For the text-containing cell, return its midpoint in (X, Y) coordinate format. 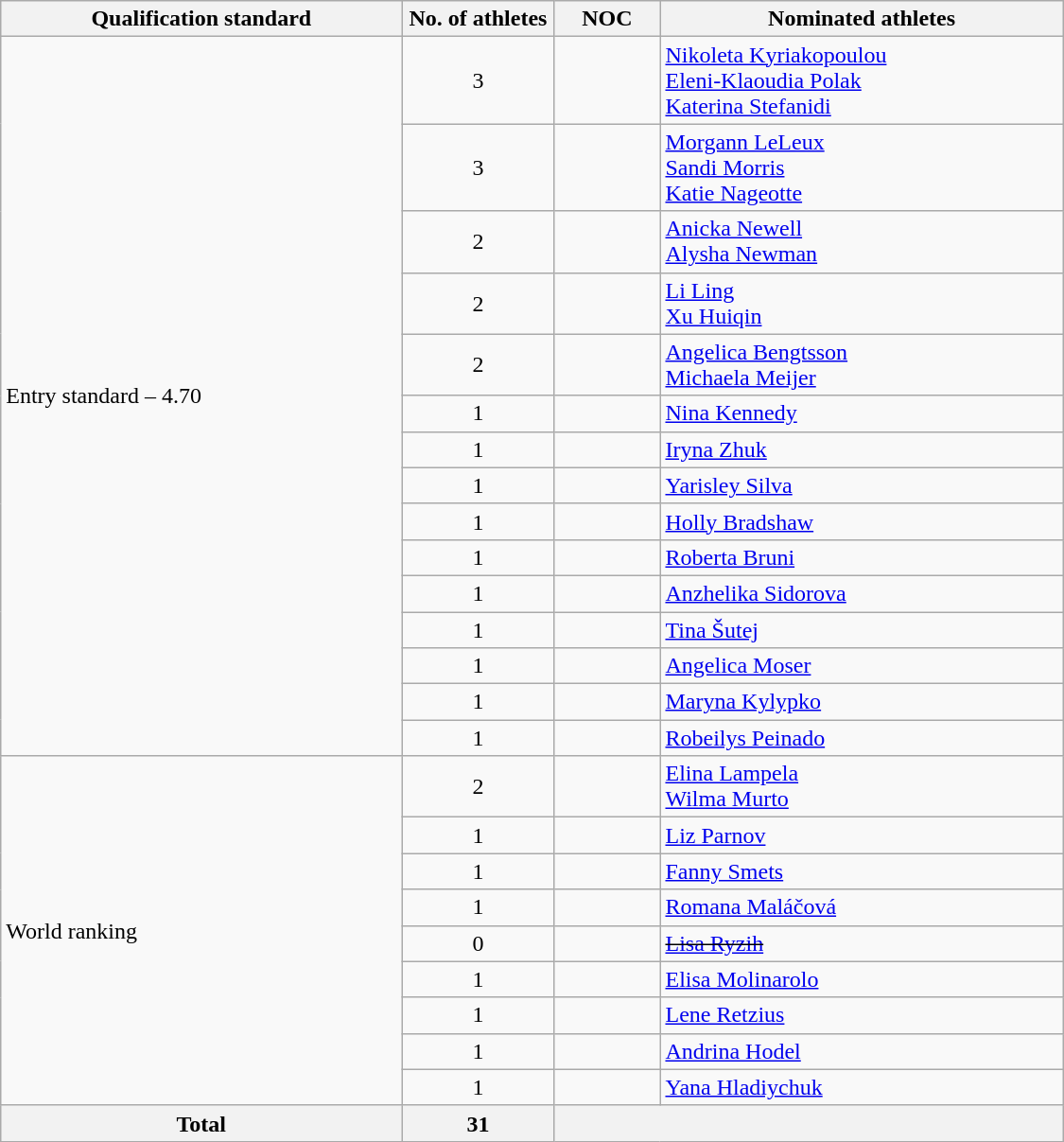
World ranking (201, 931)
Nikoleta KyriakopoulouEleni-Klaoudia PolakKaterina Stefanidi (862, 80)
Anzhelika Sidorova (862, 593)
Qualification standard (201, 19)
Nina Kennedy (862, 413)
Maryna Kylypko (862, 702)
Fanny Smets (862, 871)
Andrina Hodel (862, 1051)
Angelica Moser (862, 666)
Tina Šutej (862, 629)
Anicka NewellAlysha Newman (862, 242)
0 (479, 943)
Holly Bradshaw (862, 521)
No. of athletes (479, 19)
Robeilys Peinado (862, 738)
Lisa Ryzih (862, 943)
Iryna Zhuk (862, 449)
NOC (607, 19)
Entry standard – 4.70 (201, 396)
Yarisley Silva (862, 485)
Elina LampelaWilma Murto (862, 787)
Elisa Molinarolo (862, 979)
Total (201, 1123)
Nominated athletes (862, 19)
Liz Parnov (862, 835)
31 (479, 1123)
Lene Retzius (862, 1015)
Yana Hladiychuk (862, 1087)
Angelica BengtssonMichaela Meijer (862, 365)
Li LingXu Huiqin (862, 303)
Morgann LeLeuxSandi MorrisKatie Nageotte (862, 167)
Romana Maláčová (862, 907)
Roberta Bruni (862, 557)
